Locate the cell with the specified text and output its [x, y] center coordinate. 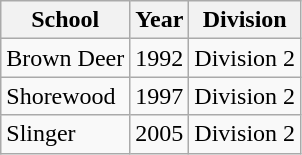
Slinger [66, 134]
1997 [160, 96]
2005 [160, 134]
Shorewood [66, 96]
School [66, 20]
Division [245, 20]
Year [160, 20]
Brown Deer [66, 58]
1992 [160, 58]
